Capture the cell that displays the provided text and extract its [x, y] central coordinate. 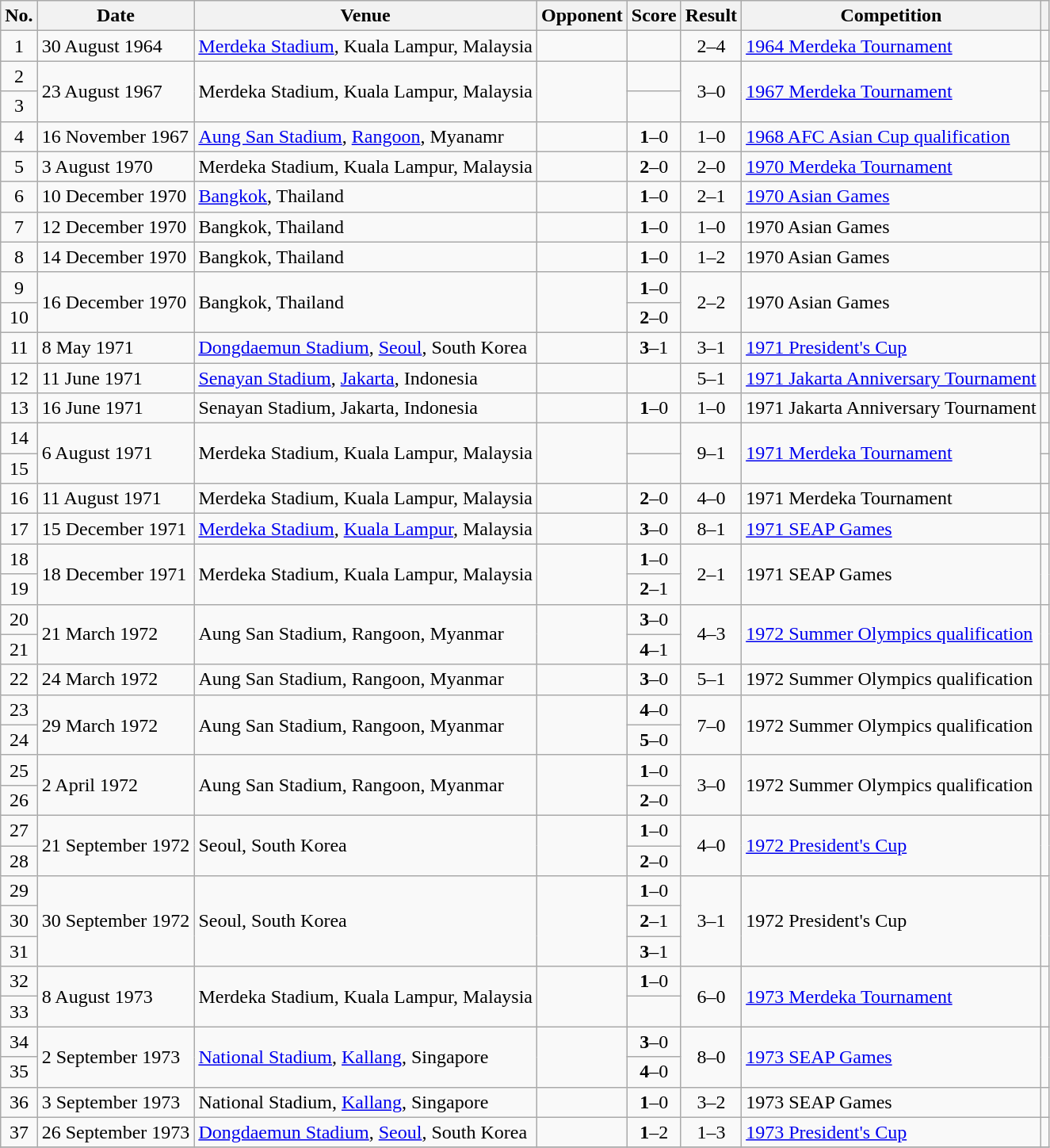
1 [19, 46]
6 [19, 197]
8 August 1973 [116, 997]
12 December 1970 [116, 227]
25 [19, 770]
7–0 [711, 725]
Score [654, 16]
19 [19, 589]
4–3 [711, 634]
1–3 [711, 1132]
8 May 1971 [116, 347]
Aung San Stadium, Rangoon, Myanamr [366, 136]
5–0 [654, 740]
2–4 [711, 46]
14 December 1970 [116, 257]
4–1 [654, 649]
29 [19, 891]
16 June 1971 [116, 408]
24 [19, 740]
10 [19, 317]
1970 Merdeka Tournament [892, 166]
15 [19, 469]
1971 President's Cup [892, 347]
33 [19, 1012]
36 [19, 1102]
No. [19, 16]
28 [19, 860]
27 [19, 830]
11 June 1971 [116, 378]
32 [19, 982]
8–1 [711, 529]
23 [19, 710]
35 [19, 1072]
3 September 1973 [116, 1102]
3 August 1970 [116, 166]
18 December 1971 [116, 574]
37 [19, 1132]
29 March 1972 [116, 725]
23 August 1967 [116, 91]
24 March 1972 [116, 679]
Opponent [582, 16]
11 August 1971 [116, 499]
Date [116, 16]
17 [19, 529]
Venue [366, 16]
3–2 [711, 1102]
30 [19, 921]
11 [19, 347]
14 [19, 438]
7 [19, 227]
13 [19, 408]
26 [19, 800]
9–1 [711, 453]
2 April 1972 [116, 785]
8–0 [711, 1057]
2 September 1973 [116, 1057]
Competition [892, 16]
30 September 1972 [116, 921]
21 September 1972 [116, 845]
16 December 1970 [116, 302]
16 November 1967 [116, 136]
8 [19, 257]
22 [19, 679]
2–2 [711, 302]
1973 President's Cup [892, 1132]
18 [19, 559]
1967 Merdeka Tournament [892, 91]
20 [19, 619]
30 August 1964 [116, 46]
6–0 [711, 997]
5 [19, 166]
12 [19, 378]
21 [19, 649]
16 [19, 499]
4 [19, 136]
21 March 1972 [116, 634]
31 [19, 951]
2 [19, 76]
3 [19, 106]
1968 AFC Asian Cup qualification [892, 136]
Result [711, 16]
34 [19, 1042]
1964 Merdeka Tournament [892, 46]
6 August 1971 [116, 453]
26 September 1973 [116, 1132]
1973 Merdeka Tournament [892, 997]
10 December 1970 [116, 197]
9 [19, 287]
15 December 1971 [116, 529]
